From the cell containing the given text, extract its center point as (x, y) coordinate. 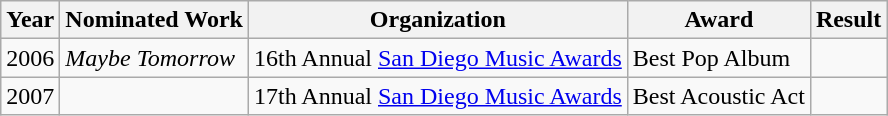
Award (718, 20)
Maybe Tomorrow (154, 58)
Result (848, 20)
Year (30, 20)
Nominated Work (154, 20)
Best Pop Album (718, 58)
2006 (30, 58)
Organization (438, 20)
17th Annual San Diego Music Awards (438, 96)
Best Acoustic Act (718, 96)
2007 (30, 96)
16th Annual San Diego Music Awards (438, 58)
